Identify which cell holds the provided text, then report its (X, Y) central coordinate. 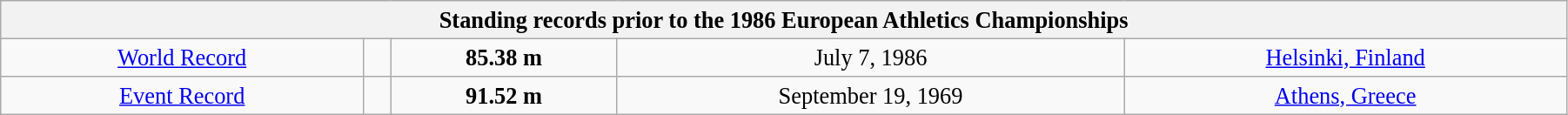
Athens, Greece (1345, 95)
91.52 m (504, 95)
World Record (183, 57)
Event Record (183, 95)
Helsinki, Finland (1345, 57)
85.38 m (504, 57)
July 7, 1986 (870, 57)
September 19, 1969 (870, 95)
Standing records prior to the 1986 European Athletics Championships (784, 19)
